Search for the cell housing the specified text and yield its (X, Y) center coordinate. 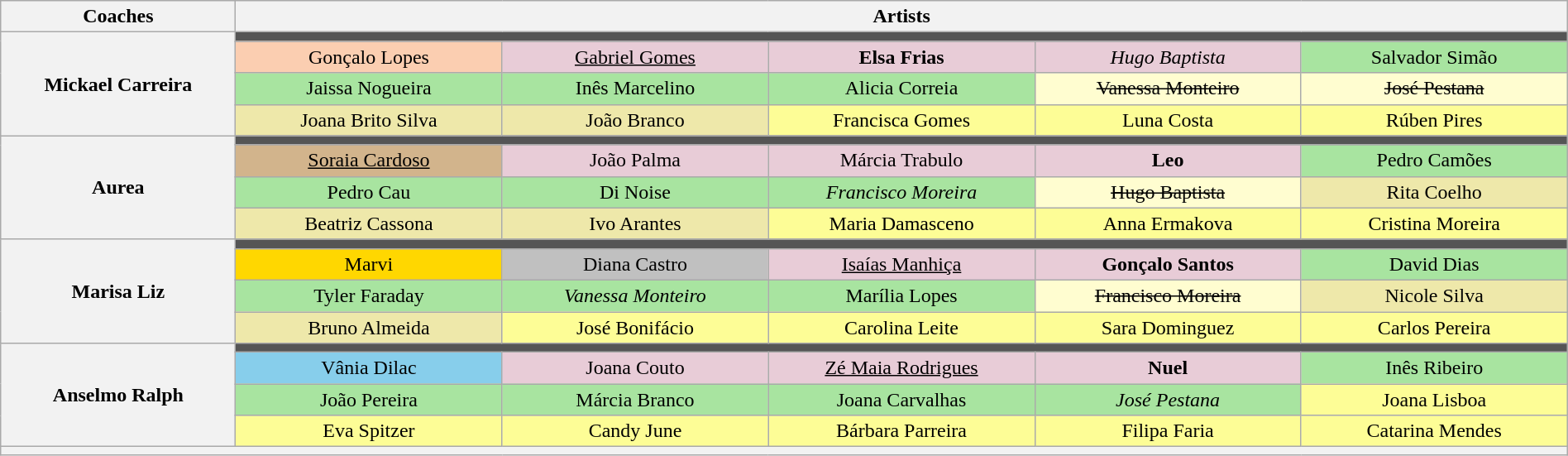
Diana Castro (635, 264)
Nicole Silva (1434, 295)
Anna Ermakova (1168, 223)
Artists (901, 17)
Tyler Faraday (369, 295)
Aurea (118, 187)
Zé Maia Rodrigues (901, 368)
Carolina Leite (901, 327)
Inês Ribeiro (1434, 368)
David Dias (1434, 264)
Soraia Cardoso (369, 161)
João Branco (635, 120)
Coaches (118, 17)
Joana Couto (635, 368)
Francisca Gomes (901, 120)
Maria Damasceno (901, 223)
Márcia Trabulo (901, 161)
Cristina Moreira (1434, 223)
Jaissa Nogueira (369, 89)
Anselmo Ralph (118, 396)
Marisa Liz (118, 291)
Gonçalo Santos (1168, 264)
Di Noise (635, 192)
Nuel (1168, 368)
Leo (1168, 161)
Inês Marcelino (635, 89)
Márcia Branco (635, 400)
Candy June (635, 431)
Catarina Mendes (1434, 431)
Vânia Dilac (369, 368)
Pedro Camões (1434, 161)
Joana Lisboa (1434, 400)
João Pereira (369, 400)
Luna Costa (1168, 120)
Bárbara Parreira (901, 431)
Gabriel Gomes (635, 57)
Sara Dominguez (1168, 327)
Pedro Cau (369, 192)
Filipa Faria (1168, 431)
José Bonifácio (635, 327)
Isaías Manhiça (901, 264)
Rúben Pires (1434, 120)
Ivo Arantes (635, 223)
Elsa Frias (901, 57)
Alicia Correia (901, 89)
Joana Brito Silva (369, 120)
Eva Spitzer (369, 431)
Rita Coelho (1434, 192)
Joana Carvalhas (901, 400)
Gonçalo Lopes (369, 57)
Salvador Simão (1434, 57)
João Palma (635, 161)
Mickael Carreira (118, 84)
Marília Lopes (901, 295)
Carlos Pereira (1434, 327)
Marvi (369, 264)
Beatriz Cassona (369, 223)
Bruno Almeida (369, 327)
